Capture the cell that displays the provided text and extract its (X, Y) central coordinate. 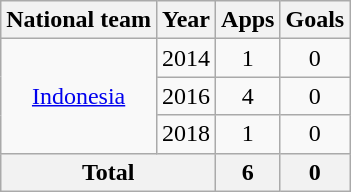
2018 (186, 134)
Indonesia (79, 96)
6 (248, 172)
Apps (248, 20)
National team (79, 20)
Goals (315, 20)
2016 (186, 96)
Total (108, 172)
4 (248, 96)
2014 (186, 58)
Year (186, 20)
